Pinpoint the cell where the given text exists, returning its [X, Y] midpoint coordinate. 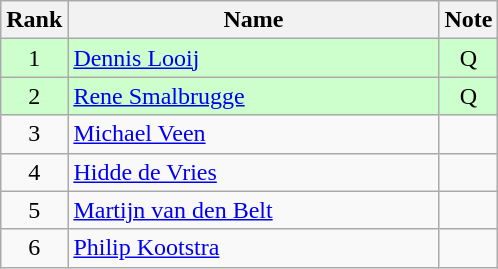
3 [34, 134]
Rene Smalbrugge [254, 96]
Note [468, 20]
2 [34, 96]
1 [34, 58]
Rank [34, 20]
Name [254, 20]
5 [34, 210]
Dennis Looij [254, 58]
4 [34, 172]
Martijn van den Belt [254, 210]
Philip Kootstra [254, 248]
Michael Veen [254, 134]
6 [34, 248]
Hidde de Vries [254, 172]
